Return the [X, Y] coordinate for the center point of the cell that contains the specified text.  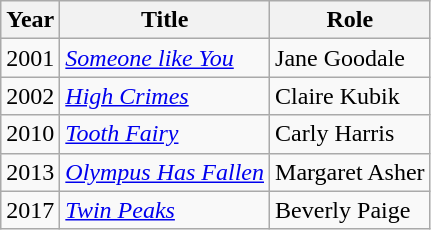
Tooth Fairy [165, 134]
2017 [30, 210]
Title [165, 20]
Beverly Paige [350, 210]
Year [30, 20]
High Crimes [165, 96]
2001 [30, 58]
Someone like You [165, 58]
2013 [30, 172]
Margaret Asher [350, 172]
Role [350, 20]
Twin Peaks [165, 210]
Carly Harris [350, 134]
Olympus Has Fallen [165, 172]
Claire Kubik [350, 96]
2002 [30, 96]
Jane Goodale [350, 58]
2010 [30, 134]
